Return (X, Y) of the center of cell containing provided text 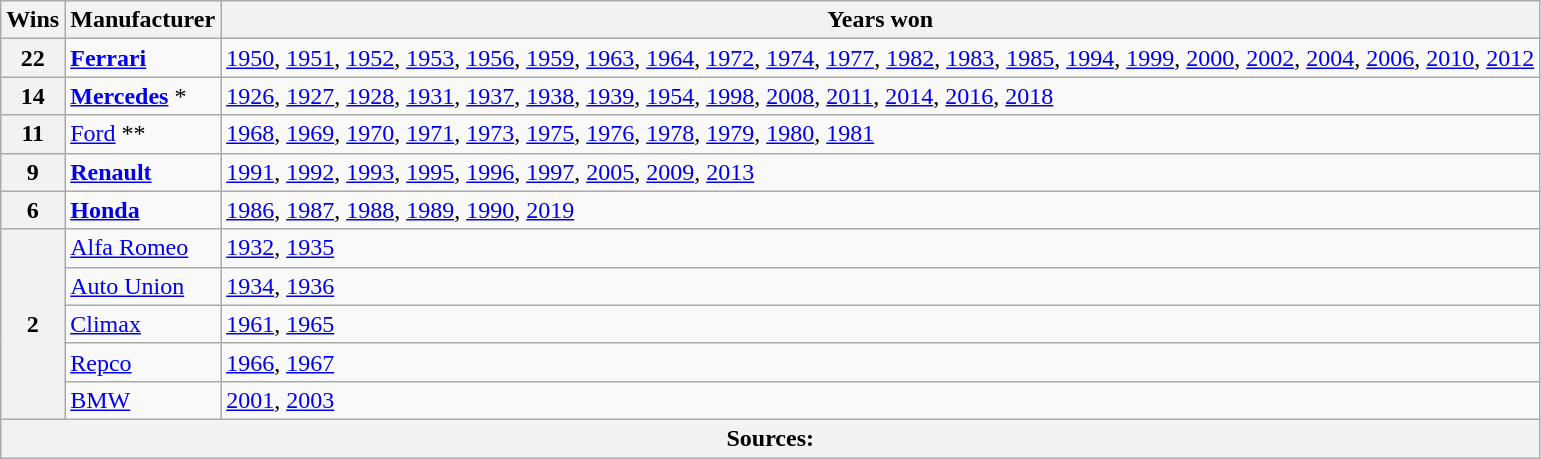
Ford ** (143, 134)
1932, 1935 (880, 248)
2 (33, 324)
11 (33, 134)
1966, 1967 (880, 362)
Renault (143, 172)
Years won (880, 20)
Wins (33, 20)
1961, 1965 (880, 324)
Mercedes * (143, 96)
1934, 1936 (880, 286)
Repco (143, 362)
Auto Union (143, 286)
Honda (143, 210)
1926, 1927, 1928, 1931, 1937, 1938, 1939, 1954, 1998, 2008, 2011, 2014, 2016, 2018 (880, 96)
2001, 2003 (880, 400)
Manufacturer (143, 20)
22 (33, 58)
9 (33, 172)
14 (33, 96)
6 (33, 210)
1968, 1969, 1970, 1971, 1973, 1975, 1976, 1978, 1979, 1980, 1981 (880, 134)
1986, 1987, 1988, 1989, 1990, 2019 (880, 210)
Alfa Romeo (143, 248)
Sources: (770, 438)
Climax (143, 324)
1991, 1992, 1993, 1995, 1996, 1997, 2005, 2009, 2013 (880, 172)
BMW (143, 400)
1950, 1951, 1952, 1953, 1956, 1959, 1963, 1964, 1972, 1974, 1977, 1982, 1983, 1985, 1994, 1999, 2000, 2002, 2004, 2006, 2010, 2012 (880, 58)
Ferrari (143, 58)
